Extract the (x, y) coordinate from the center of the cell holding the provided text.  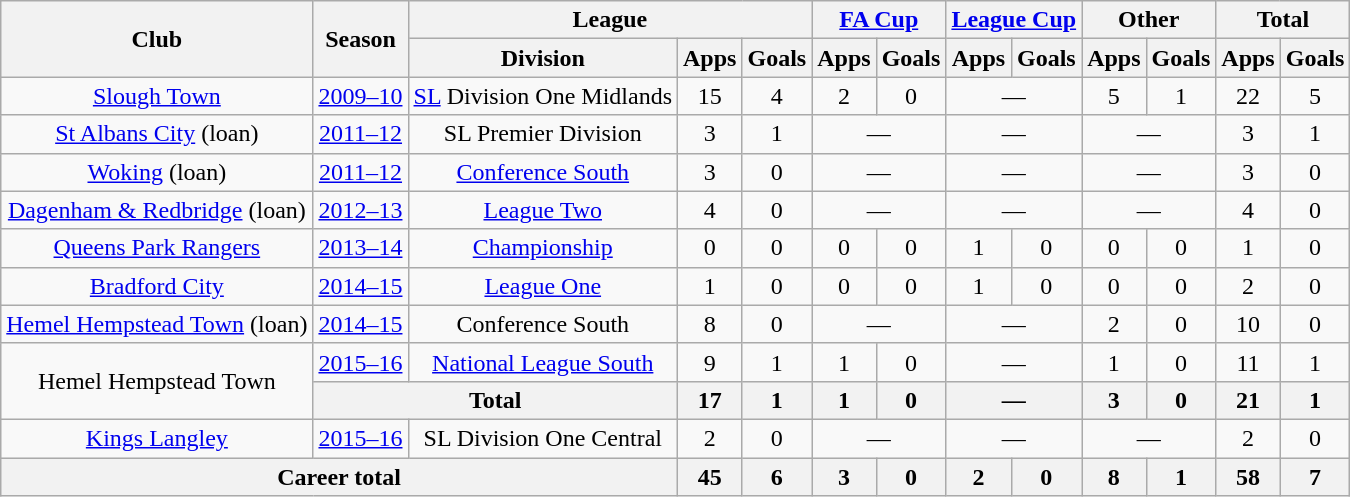
21 (1248, 400)
National League South (543, 362)
SL Premier Division (543, 134)
45 (710, 477)
Kings Langley (157, 438)
St Albans City (loan) (157, 134)
11 (1248, 362)
FA Cup (879, 20)
Hemel Hempstead Town (157, 381)
Career total (340, 477)
10 (1248, 324)
Season (360, 39)
Queens Park Rangers (157, 248)
58 (1248, 477)
7 (1315, 477)
Dagenham & Redbridge (loan) (157, 210)
Championship (543, 248)
Division (543, 58)
League Cup (1014, 20)
22 (1248, 96)
League Two (543, 210)
SL Division One Central (543, 438)
17 (710, 400)
6 (777, 477)
2013–14 (360, 248)
Slough Town (157, 96)
2009–10 (360, 96)
League (610, 20)
Club (157, 39)
Other (1149, 20)
2012–13 (360, 210)
Woking (loan) (157, 172)
League One (543, 286)
Hemel Hempstead Town (loan) (157, 324)
15 (710, 96)
Bradford City (157, 286)
9 (710, 362)
SL Division One Midlands (543, 96)
